For the text-containing cell, return its midpoint in (x, y) coordinate format. 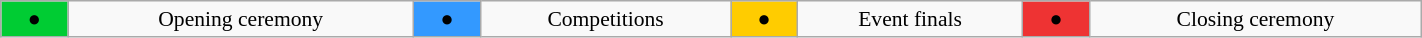
Event finals (910, 19)
Opening ceremony (241, 19)
Competitions (606, 19)
Closing ceremony (1256, 19)
